Find where the given text appears and provide that cell's center as [X, Y] coordinate. 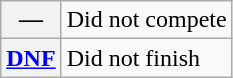
DNF [31, 58]
— [31, 20]
Did not finish [146, 58]
Did not compete [146, 20]
